Locate the cell with the specified text and output its [x, y] center coordinate. 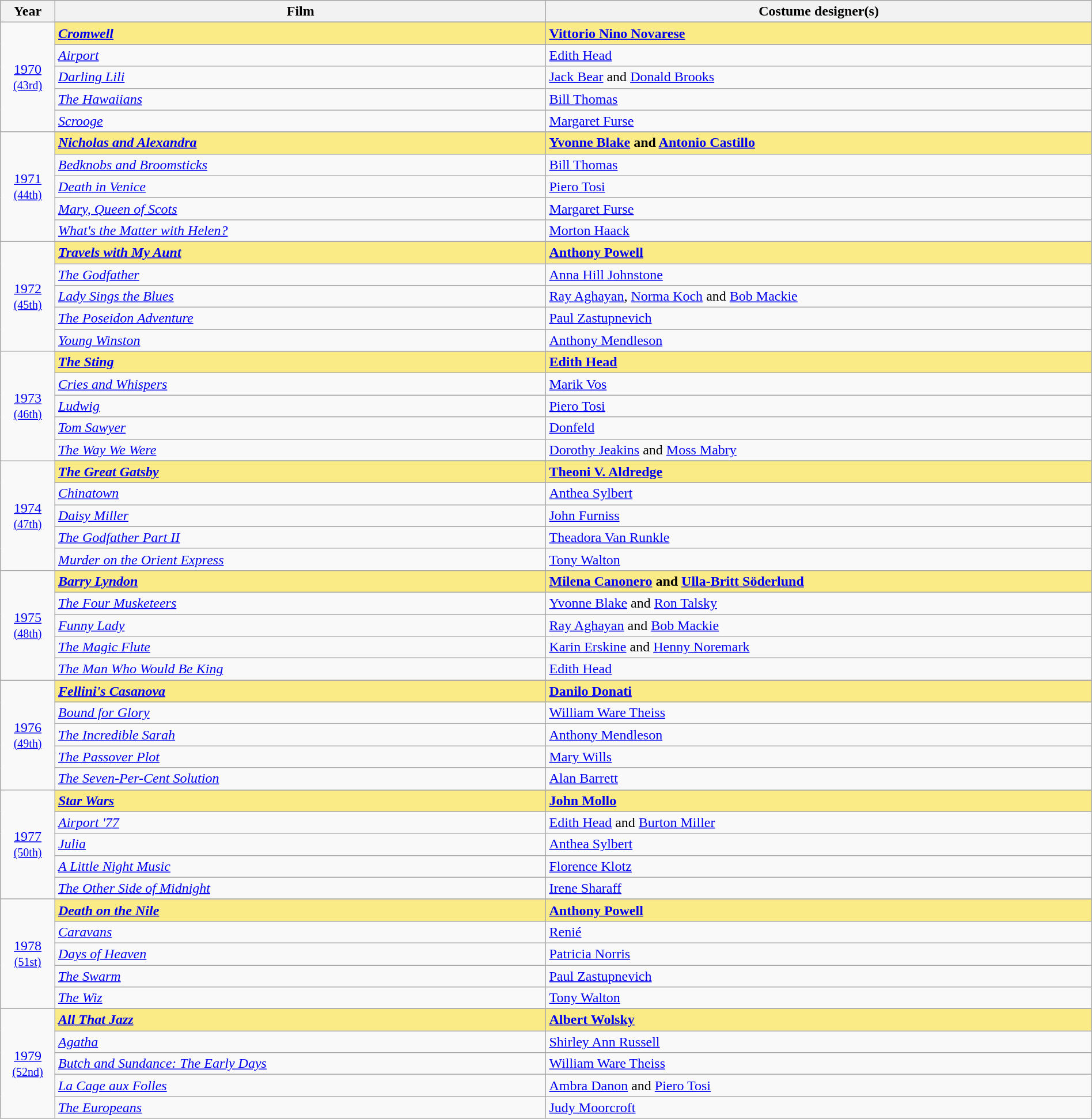
1970 (43rd) [28, 77]
Karin Erskine and Henny Noremark [819, 647]
Barry Lyndon [301, 581]
Julia [301, 844]
Edith Head and Burton Miller [819, 822]
Yvonne Blake and Ron Talsky [819, 603]
Irene Sharaff [819, 888]
Jack Bear and Donald Brooks [819, 77]
Film [301, 12]
Judy Moorcroft [819, 1107]
1976 (49th) [28, 735]
Tom Sawyer [301, 428]
Alan Barrett [819, 779]
Morton Haack [819, 230]
Ludwig [301, 406]
Travels with My Aunt [301, 252]
Anna Hill Johnstone [819, 275]
The Wiz [301, 998]
Ray Aghayan and Bob Mackie [819, 625]
Scrooge [301, 121]
The Way We Were [301, 450]
The Incredible Sarah [301, 735]
The Godfather Part II [301, 537]
Renié [819, 932]
Airport [301, 55]
1973 (46th) [28, 406]
Death on the Nile [301, 910]
A Little Night Music [301, 866]
The Hawaiians [301, 99]
John Mollo [819, 801]
The Great Gatsby [301, 472]
La Cage aux Folles [301, 1086]
Vittorio Nino Novarese [819, 33]
Milena Canonero and Ulla-Britt Söderlund [819, 581]
Nicholas and Alexandra [301, 143]
Daisy Miller [301, 515]
Bedknobs and Broomsticks [301, 165]
Donfeld [819, 428]
Murder on the Orient Express [301, 559]
The Godfather [301, 275]
Fellini's Casanova [301, 691]
1977 (50th) [28, 844]
The Passover Plot [301, 757]
Airport '77 [301, 822]
1979 (52nd) [28, 1064]
Florence Klotz [819, 866]
Yvonne Blake and Antonio Castillo [819, 143]
What's the Matter with Helen? [301, 230]
The Europeans [301, 1107]
Patricia Norris [819, 954]
Cromwell [301, 33]
Ray Aghayan, Norma Koch and Bob Mackie [819, 297]
The Swarm [301, 976]
Chinatown [301, 494]
1975 (48th) [28, 625]
John Furniss [819, 515]
Marik Vos [819, 384]
1971 (44th) [28, 187]
Mary Wills [819, 757]
1978 (51st) [28, 954]
All That Jazz [301, 1020]
Lady Sings the Blues [301, 297]
Bound for Glory [301, 713]
Danilo Donati [819, 691]
The Seven-Per-Cent Solution [301, 779]
Theadora Van Runkle [819, 537]
1972 (45th) [28, 296]
Cries and Whispers [301, 384]
The Four Musketeers [301, 603]
Dorothy Jeakins and Moss Mabry [819, 450]
Year [28, 12]
The Magic Flute [301, 647]
Darling Lili [301, 77]
Caravans [301, 932]
Agatha [301, 1042]
Albert Wolsky [819, 1020]
The Man Who Would Be King [301, 669]
Butch and Sundance: The Early Days [301, 1064]
Young Winston [301, 340]
The Poseidon Adventure [301, 318]
Star Wars [301, 801]
1974 (47th) [28, 515]
The Sting [301, 362]
Shirley Ann Russell [819, 1042]
Mary, Queen of Scots [301, 208]
Death in Venice [301, 187]
Costume designer(s) [819, 12]
Funny Lady [301, 625]
Theoni V. Aldredge [819, 472]
Days of Heaven [301, 954]
The Other Side of Midnight [301, 888]
Ambra Danon and Piero Tosi [819, 1086]
